Scan for the cell matching the given text and deliver its [X, Y] coordinate at center. 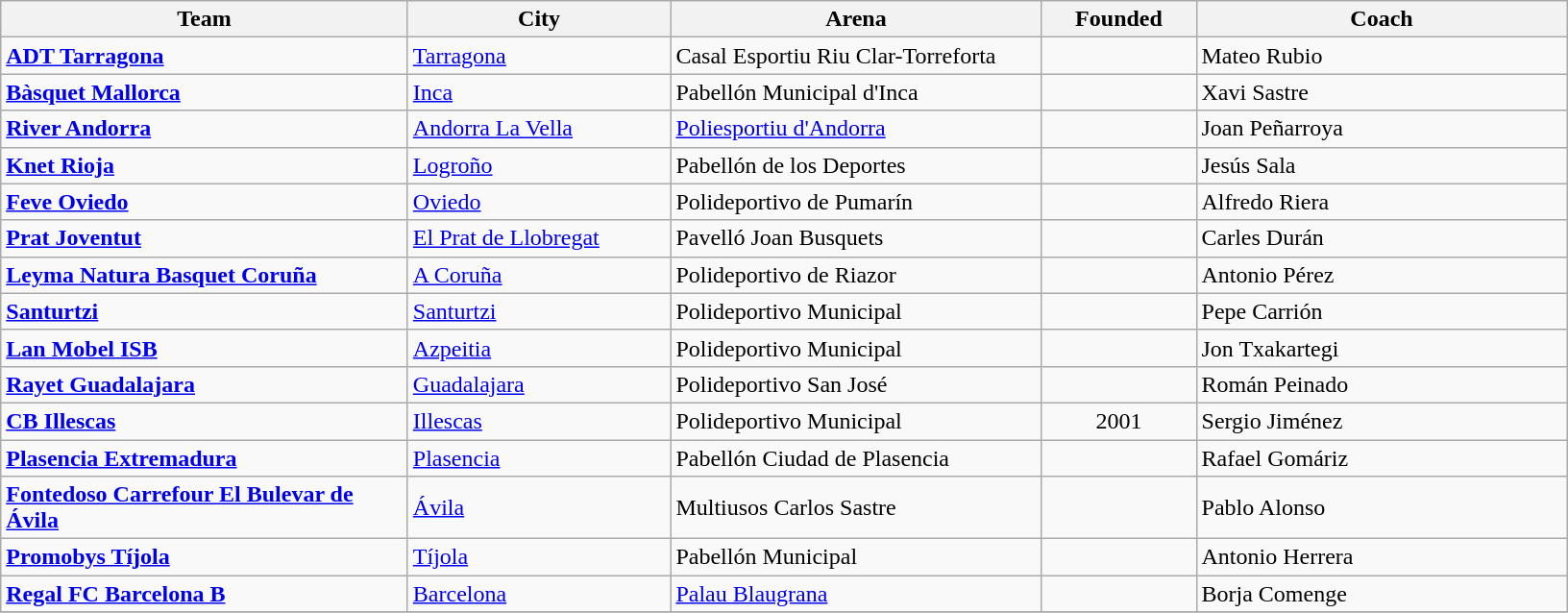
Fontedoso Carrefour El Bulevar de Ávila [205, 507]
Bàsquet Mallorca [205, 92]
Prat Joventut [205, 238]
Carles Durán [1382, 238]
Ávila [539, 507]
Founded [1118, 19]
2001 [1118, 421]
Logroño [539, 165]
Pavelló Joan Busquets [856, 238]
Pablo Alonso [1382, 507]
Xavi Sastre [1382, 92]
Casal Esportiu Riu Clar-Torreforta [856, 56]
Pabellón Ciudad de Plasencia [856, 458]
Pepe Carrión [1382, 311]
Pabellón de los Deportes [856, 165]
CB Illescas [205, 421]
Mateo Rubio [1382, 56]
City [539, 19]
Polideportivo de Pumarín [856, 202]
Azpeitia [539, 348]
Plasencia [539, 458]
Inca [539, 92]
Guadalajara [539, 384]
Andorra La Vella [539, 129]
Alfredo Riera [1382, 202]
Palau Blaugrana [856, 594]
Polideportivo de Riazor [856, 275]
Román Peinado [1382, 384]
Feve Oviedo [205, 202]
Knet Rioja [205, 165]
Multiusos Carlos Sastre [856, 507]
Pabellón Municipal [856, 557]
Borja Comenge [1382, 594]
Barcelona [539, 594]
Tíjola [539, 557]
Antonio Pérez [1382, 275]
Oviedo [539, 202]
Plasencia Extremadura [205, 458]
Jon Txakartegi [1382, 348]
A Coruña [539, 275]
Team [205, 19]
Lan Mobel ISB [205, 348]
Sergio Jiménez [1382, 421]
Rafael Gomáriz [1382, 458]
Promobys Tíjola [205, 557]
Jesús Sala [1382, 165]
River Andorra [205, 129]
Illescas [539, 421]
Antonio Herrera [1382, 557]
Coach [1382, 19]
Tarragona [539, 56]
ADT Tarragona [205, 56]
Poliesportiu d'Andorra [856, 129]
El Prat de Llobregat [539, 238]
Rayet Guadalajara [205, 384]
Regal FC Barcelona B [205, 594]
Pabellón Municipal d'Inca [856, 92]
Polideportivo San José [856, 384]
Leyma Natura Basquet Coruña [205, 275]
Joan Peñarroya [1382, 129]
Arena [856, 19]
